Pinpoint the cell where the given text exists, returning its [X, Y] midpoint coordinate. 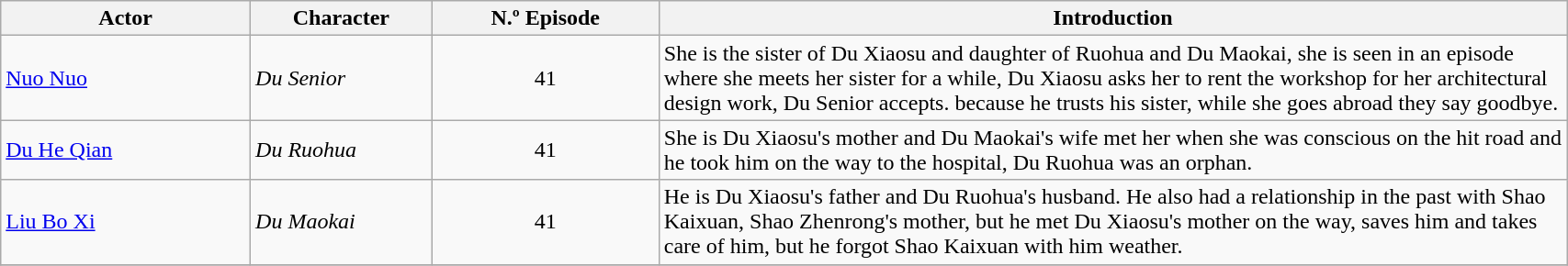
Introduction [1112, 18]
Du Senior [342, 78]
Liu Bo Xi [126, 222]
Du Maokai [342, 222]
Actor [126, 18]
Nuo Nuo [126, 78]
N.º Episode [546, 18]
Character [342, 18]
Du He Qian [126, 150]
Du Ruohua [342, 150]
